Return (x, y) of the center of cell containing provided text 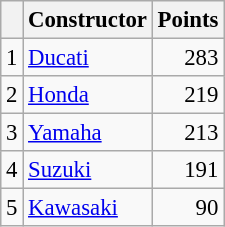
Constructor (88, 20)
1 (12, 58)
Points (188, 20)
90 (188, 208)
Yamaha (88, 133)
213 (188, 133)
Kawasaki (88, 208)
2 (12, 95)
4 (12, 170)
219 (188, 95)
3 (12, 133)
191 (188, 170)
Ducati (88, 58)
Honda (88, 95)
5 (12, 208)
283 (188, 58)
Suzuki (88, 170)
